From the cell containing the given text, extract its center point as (X, Y) coordinate. 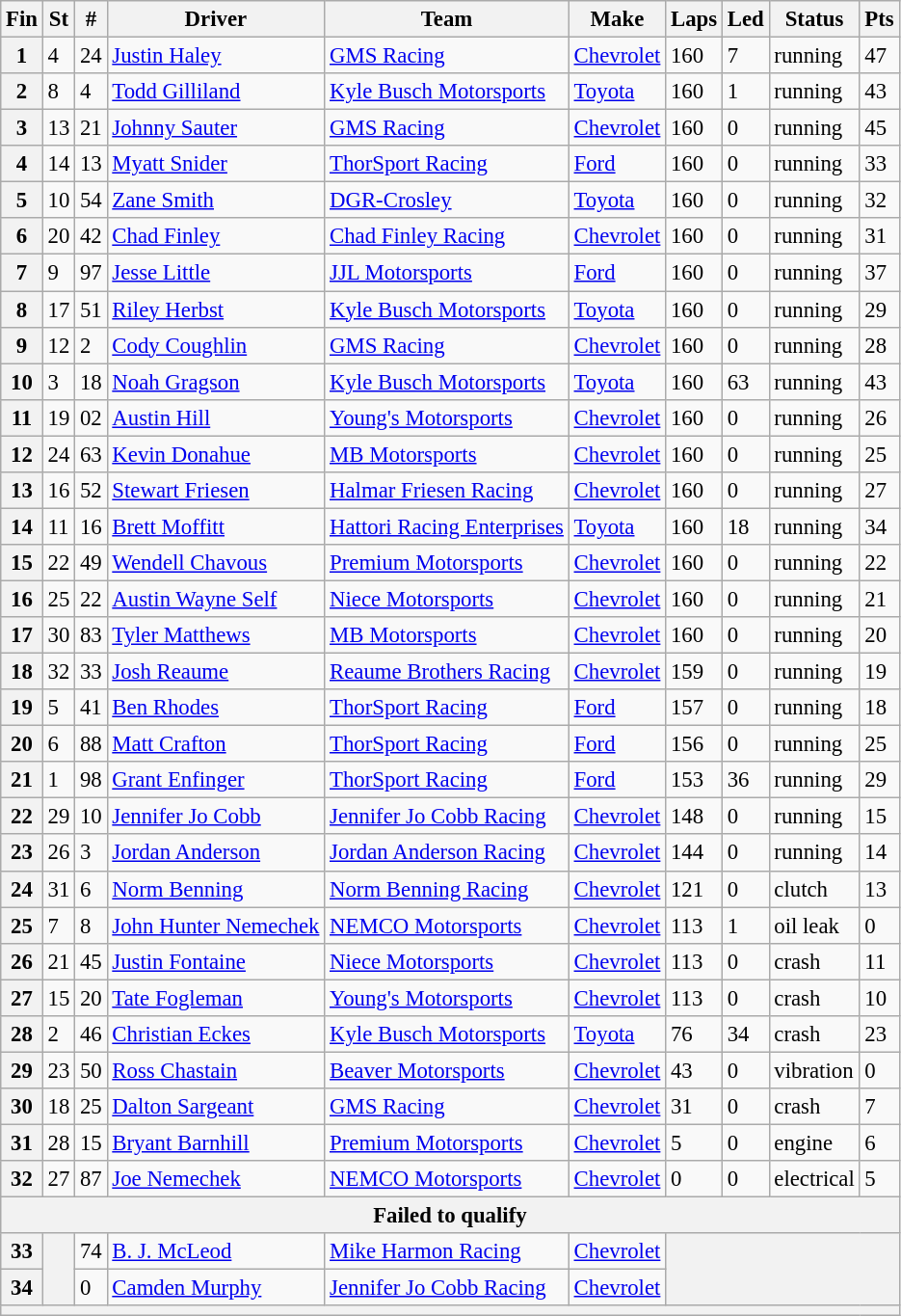
46 (91, 1034)
Norm Benning (216, 889)
121 (694, 889)
87 (91, 1179)
Johnny Sauter (216, 128)
97 (91, 273)
Failed to qualify (450, 1216)
Jennifer Jo Cobb (216, 817)
Hattori Racing Enterprises (447, 526)
Team (447, 19)
Brett Moffitt (216, 526)
Fin (22, 19)
Jordan Anderson Racing (447, 853)
Justin Fontaine (216, 961)
electrical (814, 1179)
148 (694, 817)
Chad Finley Racing (447, 236)
74 (91, 1251)
Austin Hill (216, 417)
St (58, 19)
Halmar Friesen Racing (447, 491)
37 (879, 273)
Tyler Matthews (216, 635)
Noah Gragson (216, 382)
DGR-Crosley (447, 201)
Chad Finley (216, 236)
Jordan Anderson (216, 853)
Camden Murphy (216, 1288)
Matt Crafton (216, 744)
Reaume Brothers Racing (447, 672)
157 (694, 708)
John Hunter Nemechek (216, 926)
Dalton Sargeant (216, 1107)
76 (694, 1034)
B. J. McLeod (216, 1251)
98 (91, 780)
Make (617, 19)
Christian Eckes (216, 1034)
engine (814, 1142)
42 (91, 236)
Mike Harmon Racing (447, 1251)
02 (91, 417)
Todd Gilliland (216, 92)
Norm Benning Racing (447, 889)
clutch (814, 889)
54 (91, 201)
Led (746, 19)
52 (91, 491)
47 (879, 56)
Riley Herbst (216, 309)
83 (91, 635)
159 (694, 672)
153 (694, 780)
Ross Chastain (216, 1070)
Driver (216, 19)
156 (694, 744)
36 (746, 780)
Beaver Motorsports (447, 1070)
51 (91, 309)
Wendell Chavous (216, 563)
Pts (879, 19)
Myatt Snider (216, 164)
Joe Nemechek (216, 1179)
Stewart Friesen (216, 491)
Justin Haley (216, 56)
Tate Fogleman (216, 998)
41 (91, 708)
Josh Reaume (216, 672)
144 (694, 853)
Jesse Little (216, 273)
oil leak (814, 926)
Zane Smith (216, 201)
Laps (694, 19)
JJL Motorsports (447, 273)
Bryant Barnhill (216, 1142)
Kevin Donahue (216, 454)
# (91, 19)
49 (91, 563)
Austin Wayne Self (216, 599)
vibration (814, 1070)
Grant Enfinger (216, 780)
Cody Coughlin (216, 345)
50 (91, 1070)
88 (91, 744)
Ben Rhodes (216, 708)
Status (814, 19)
